Output the [X, Y] coordinate of the center of the cell containing the given text.  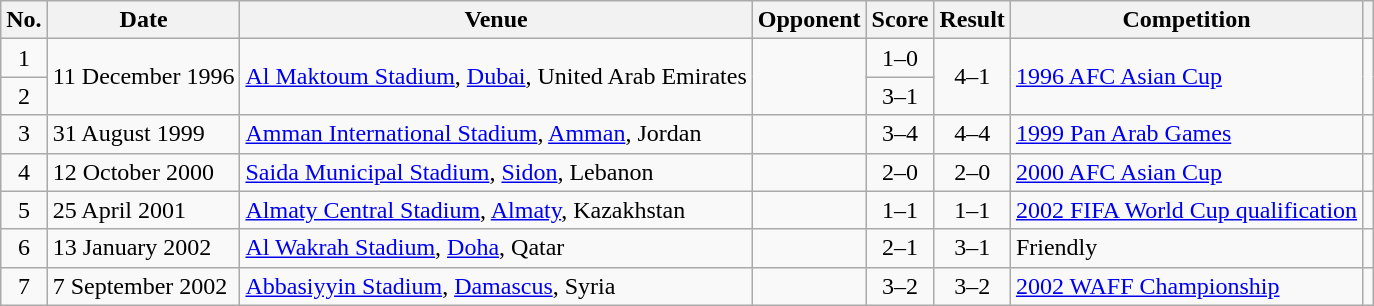
3 [24, 134]
1996 AFC Asian Cup [1186, 77]
2–1 [900, 248]
2002 FIFA World Cup qualification [1186, 210]
1–0 [900, 58]
Abbasiyyin Stadium, Damascus, Syria [496, 286]
12 October 2000 [144, 172]
Friendly [1186, 248]
6 [24, 248]
Al Wakrah Stadium, Doha, Qatar [496, 248]
4–1 [972, 77]
2000 AFC Asian Cup [1186, 172]
4–4 [972, 134]
Result [972, 20]
Score [900, 20]
13 January 2002 [144, 248]
Amman International Stadium, Amman, Jordan [496, 134]
Almaty Central Stadium, Almaty, Kazakhstan [496, 210]
7 [24, 286]
Saida Municipal Stadium, Sidon, Lebanon [496, 172]
3–4 [900, 134]
1999 Pan Arab Games [1186, 134]
25 April 2001 [144, 210]
7 September 2002 [144, 286]
2002 WAFF Championship [1186, 286]
11 December 1996 [144, 77]
Venue [496, 20]
Opponent [809, 20]
2 [24, 96]
4 [24, 172]
Date [144, 20]
1 [24, 58]
Al Maktoum Stadium, Dubai, United Arab Emirates [496, 77]
No. [24, 20]
Competition [1186, 20]
5 [24, 210]
31 August 1999 [144, 134]
